Detect which cell encompasses the target text, then output its [X, Y] center coordinate. 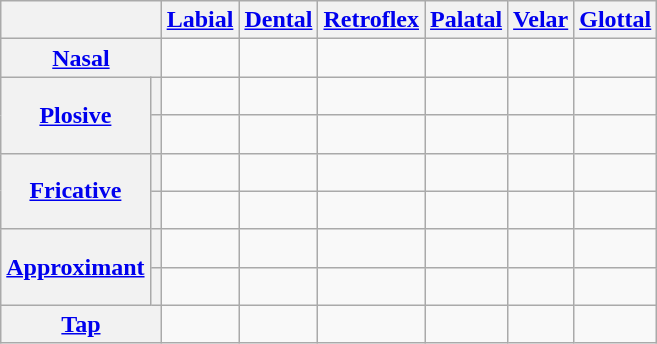
Approximant [76, 267]
Palatal [466, 20]
Nasal [81, 58]
Tap [81, 324]
Retroflex [372, 20]
Dental [278, 20]
Velar [541, 20]
Plosive [76, 115]
Fricative [76, 191]
Glottal [616, 20]
Labial [200, 20]
